Extract the (x, y) coordinate from the center of the cell holding the provided text.  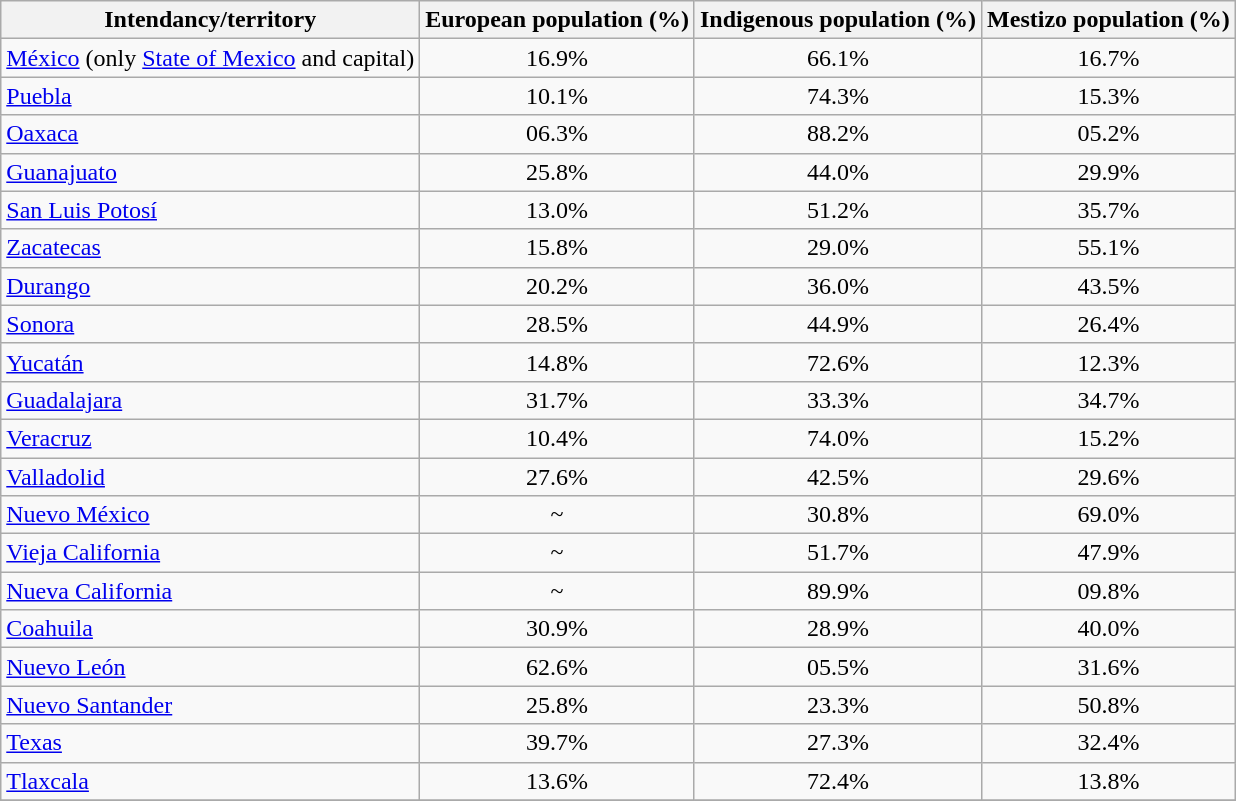
30.9% (558, 629)
72.6% (838, 362)
Yucatán (210, 362)
12.3% (1109, 362)
Sonora (210, 324)
66.1% (838, 58)
20.2% (558, 286)
Puebla (210, 96)
74.0% (838, 438)
15.2% (1109, 438)
14.8% (558, 362)
16.7% (1109, 58)
Intendancy/territory (210, 20)
40.0% (1109, 629)
Nuevo León (210, 667)
74.3% (838, 96)
30.8% (838, 515)
Guadalajara (210, 400)
Vieja California (210, 553)
39.7% (558, 743)
51.2% (838, 210)
09.8% (1109, 591)
05.5% (838, 667)
42.5% (838, 477)
28.5% (558, 324)
06.3% (558, 134)
Nuevo México (210, 515)
33.3% (838, 400)
Nuevo Santander (210, 705)
55.1% (1109, 248)
Indigenous population (%) (838, 20)
13.0% (558, 210)
26.4% (1109, 324)
European population (%) (558, 20)
México (only State of Mexico and capital) (210, 58)
Nueva California (210, 591)
10.4% (558, 438)
Coahuila (210, 629)
72.4% (838, 781)
Durango (210, 286)
62.6% (558, 667)
Texas (210, 743)
69.0% (1109, 515)
Guanajuato (210, 172)
36.0% (838, 286)
88.2% (838, 134)
43.5% (1109, 286)
29.0% (838, 248)
35.7% (1109, 210)
Tlaxcala (210, 781)
89.9% (838, 591)
50.8% (1109, 705)
44.9% (838, 324)
29.6% (1109, 477)
51.7% (838, 553)
27.3% (838, 743)
15.3% (1109, 96)
23.3% (838, 705)
27.6% (558, 477)
13.8% (1109, 781)
31.7% (558, 400)
Mestizo population (%) (1109, 20)
16.9% (558, 58)
29.9% (1109, 172)
05.2% (1109, 134)
32.4% (1109, 743)
13.6% (558, 781)
Zacatecas (210, 248)
31.6% (1109, 667)
34.7% (1109, 400)
47.9% (1109, 553)
Valladolid (210, 477)
San Luis Potosí (210, 210)
15.8% (558, 248)
10.1% (558, 96)
28.9% (838, 629)
Veracruz (210, 438)
Oaxaca (210, 134)
44.0% (838, 172)
